Pinpoint the cell where the given text exists, returning its (x, y) midpoint coordinate. 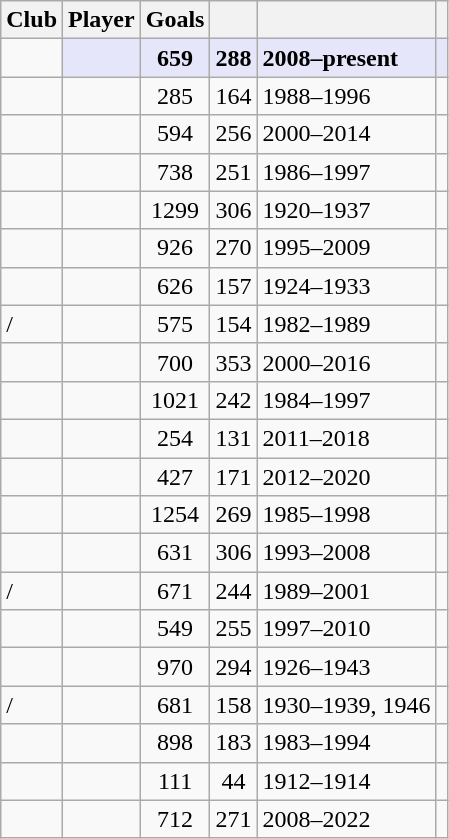
353 (234, 362)
898 (175, 743)
157 (234, 286)
1984–1997 (346, 400)
158 (234, 705)
294 (234, 667)
131 (234, 438)
926 (175, 248)
1995–2009 (346, 248)
285 (175, 96)
659 (175, 58)
681 (175, 705)
1021 (175, 400)
712 (175, 819)
1930–1939, 1946 (346, 705)
254 (175, 438)
549 (175, 629)
256 (234, 134)
1926–1943 (346, 667)
164 (234, 96)
1997–2010 (346, 629)
244 (234, 591)
270 (234, 248)
1985–1998 (346, 515)
970 (175, 667)
631 (175, 553)
2011–2018 (346, 438)
700 (175, 362)
251 (234, 172)
1912–1914 (346, 781)
1986–1997 (346, 172)
1254 (175, 515)
671 (175, 591)
2000–2016 (346, 362)
171 (234, 477)
1983–1994 (346, 743)
1920–1937 (346, 210)
427 (175, 477)
255 (234, 629)
Club (32, 20)
1988–1996 (346, 96)
271 (234, 819)
738 (175, 172)
575 (175, 324)
2012–2020 (346, 477)
269 (234, 515)
594 (175, 134)
1989–2001 (346, 591)
Goals (175, 20)
2008–present (346, 58)
2000–2014 (346, 134)
1993–2008 (346, 553)
183 (234, 743)
1924–1933 (346, 286)
44 (234, 781)
111 (175, 781)
Player (102, 20)
626 (175, 286)
242 (234, 400)
154 (234, 324)
2008–2022 (346, 819)
1982–1989 (346, 324)
288 (234, 58)
1299 (175, 210)
